Capture the cell that displays the provided text and extract its (X, Y) central coordinate. 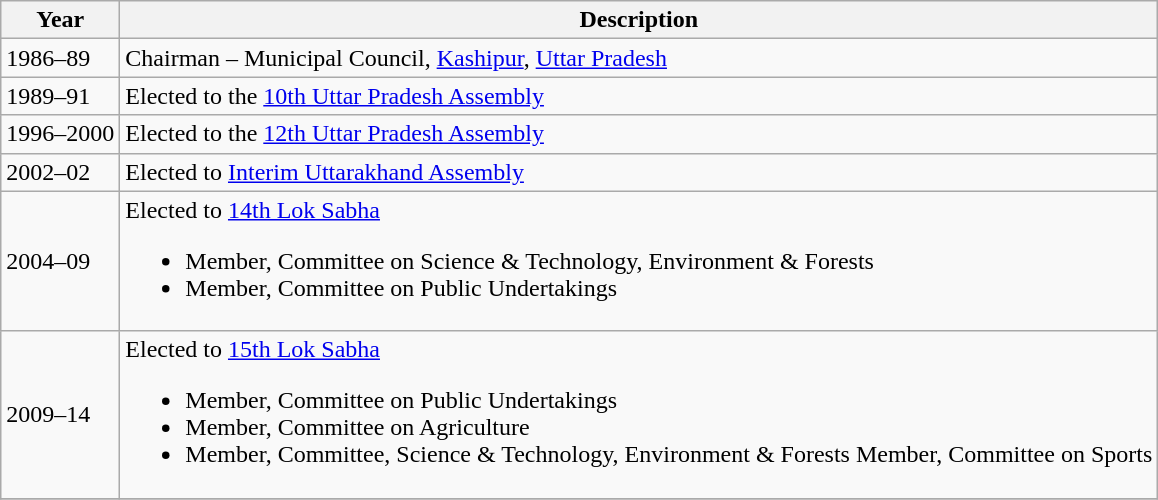
Elected to the 10th Uttar Pradesh Assembly (639, 96)
Chairman – Municipal Council, Kashipur, Uttar Pradesh (639, 58)
1986–89 (60, 58)
Elected to 14th Lok SabhaMember, Committee on Science & Technology, Environment & ForestsMember, Committee on Public Undertakings (639, 261)
1996–2000 (60, 134)
1989–91 (60, 96)
2009–14 (60, 414)
Elected to the 12th Uttar Pradesh Assembly (639, 134)
Year (60, 20)
2004–09 (60, 261)
2002–02 (60, 172)
Elected to Interim Uttarakhand Assembly (639, 172)
Description (639, 20)
